Return the [X, Y] coordinate for the center point of the cell that contains the specified text.  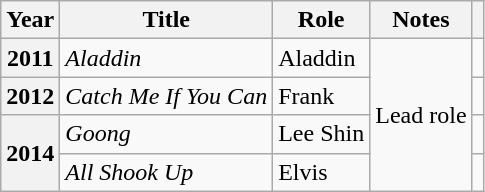
Role [322, 20]
Year [30, 20]
Catch Me If You Can [166, 96]
Lee Shin [322, 134]
Frank [322, 96]
Elvis [322, 172]
2011 [30, 58]
Goong [166, 134]
Lead role [421, 115]
All Shook Up [166, 172]
2012 [30, 96]
Notes [421, 20]
Title [166, 20]
2014 [30, 153]
